Capture the cell that displays the provided text and extract its [X, Y] central coordinate. 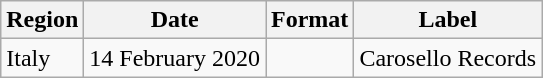
Label [448, 20]
Carosello Records [448, 58]
Date [175, 20]
Format [310, 20]
14 February 2020 [175, 58]
Italy [42, 58]
Region [42, 20]
